Locate the cell with the specified text and output its (x, y) center coordinate. 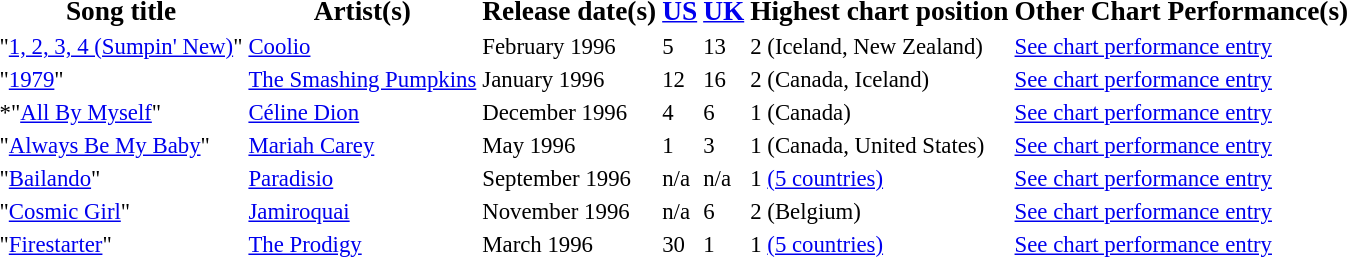
May 1996 (570, 145)
Paradisio (362, 179)
1 (Canada, United States) (880, 145)
Coolio (362, 47)
2 (Canada, Iceland) (880, 79)
December 1996 (570, 113)
Jamiroquai (362, 211)
1 (680, 145)
12 (680, 79)
16 (724, 79)
3 (724, 145)
1 (5 countries) (880, 179)
4 (680, 113)
2 (Belgium) (880, 211)
November 1996 (570, 211)
5 (680, 47)
Mariah Carey (362, 145)
13 (724, 47)
2 (Iceland, New Zealand) (880, 47)
February 1996 (570, 47)
1 (Canada) (880, 113)
September 1996 (570, 179)
Céline Dion (362, 113)
January 1996 (570, 79)
The Smashing Pumpkins (362, 79)
